Capture the cell that displays the provided text and extract its (x, y) central coordinate. 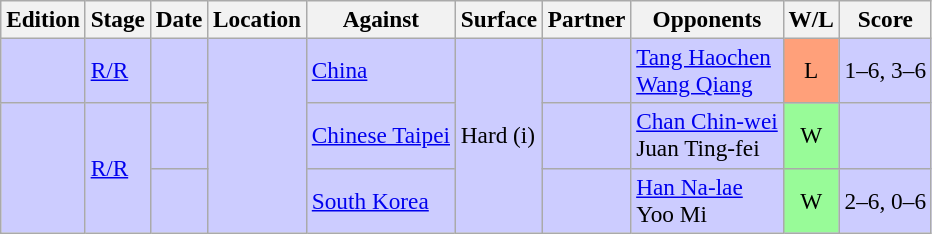
Stage (118, 19)
Surface (498, 19)
1–6, 3–6 (885, 70)
W/L (811, 19)
Hard (i) (498, 135)
Chan Chin-wei Juan Ting-fei (707, 136)
China (380, 70)
Partner (586, 19)
Edition (44, 19)
L (811, 70)
Date (178, 19)
Chinese Taipei (380, 136)
South Korea (380, 200)
Tang Haochen Wang Qiang (707, 70)
Location (258, 19)
Han Na-lae Yoo Mi (707, 200)
Against (380, 19)
Score (885, 19)
2–6, 0–6 (885, 200)
Opponents (707, 19)
